Scan for the cell matching the given text and deliver its (x, y) coordinate at center. 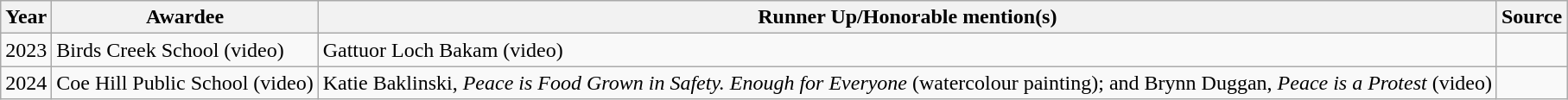
Year (26, 17)
Runner Up/Honorable mention(s) (907, 17)
Coe Hill Public School (video) (185, 83)
Gattuor Loch Bakam (video) (907, 50)
Birds Creek School (video) (185, 50)
2023 (26, 50)
Awardee (185, 17)
2024 (26, 83)
Katie Baklinski, Peace is Food Grown in Safety. Enough for Everyone (watercolour painting); and Brynn Duggan, Peace is a Protest (video) (907, 83)
Source (1531, 17)
